Provide the (X, Y) coordinate of the cell's center where the given text is located.  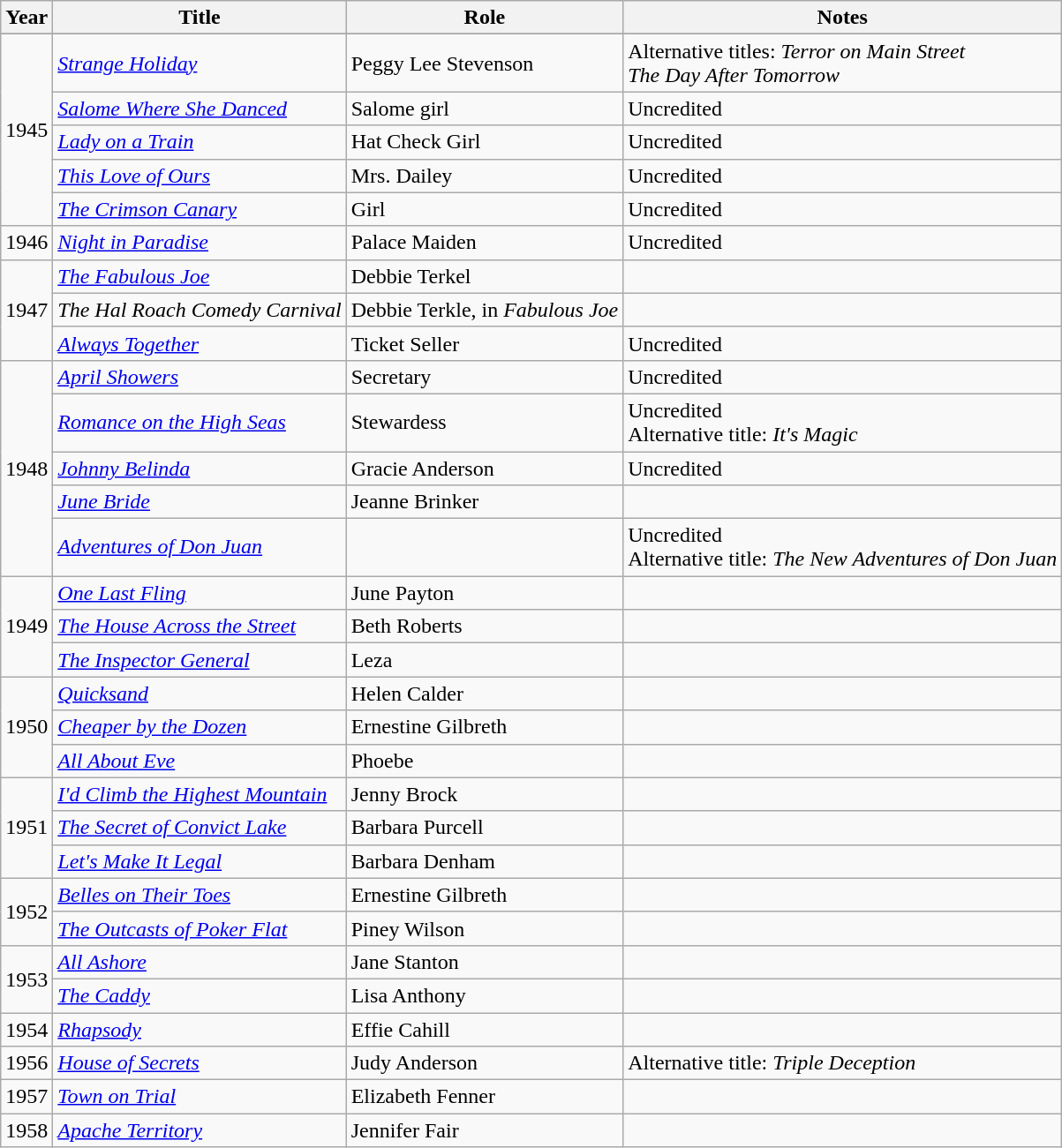
Stewardess (485, 422)
1956 (26, 1063)
Adventures of Don Juan (200, 547)
All Ashore (200, 962)
Alternative titles: Terror on Main StreetThe Day After Tomorrow (842, 64)
I'd Climb the Highest Mountain (200, 794)
The Fabulous Joe (200, 276)
Romance on the High Seas (200, 422)
The Hal Roach Comedy Carnival (200, 310)
One Last Fling (200, 593)
Gracie Anderson (485, 469)
Lisa Anthony (485, 995)
All About Eve (200, 761)
The Crimson Canary (200, 209)
Debbie Terkle, in Fabulous Joe (485, 310)
1947 (26, 310)
Phoebe (485, 761)
Always Together (200, 343)
Girl (485, 209)
Strange Holiday (200, 64)
Hat Check Girl (485, 142)
1948 (26, 468)
Role (485, 18)
Jeanne Brinker (485, 502)
Johnny Belinda (200, 469)
Mrs. Dailey (485, 176)
Belles on Their Toes (200, 895)
1958 (26, 1130)
Alternative title: Triple Deception (842, 1063)
1954 (26, 1030)
1945 (26, 131)
Secretary (485, 377)
Town on Trial (200, 1097)
Cheaper by the Dozen (200, 727)
The Caddy (200, 995)
Notes (842, 18)
Salome girl (485, 109)
House of Secrets (200, 1063)
Judy Anderson (485, 1063)
1952 (26, 912)
1951 (26, 828)
Piney Wilson (485, 928)
The House Across the Street (200, 627)
Debbie Terkel (485, 276)
1949 (26, 627)
Night in Paradise (200, 243)
UncreditedAlternative title: The New Adventures of Don Juan (842, 547)
The Secret of Convict Lake (200, 828)
Effie Cahill (485, 1030)
Let's Make It Legal (200, 861)
1957 (26, 1097)
Palace Maiden (485, 243)
June Payton (485, 593)
Ticket Seller (485, 343)
The Inspector General (200, 660)
Quicksand (200, 694)
Apache Territory (200, 1130)
UncreditedAlternative title: It's Magic (842, 422)
Rhapsody (200, 1030)
Jenny Brock (485, 794)
Helen Calder (485, 694)
The Outcasts of Poker Flat (200, 928)
June Bride (200, 502)
Peggy Lee Stevenson (485, 64)
Lady on a Train (200, 142)
Leza (485, 660)
Barbara Denham (485, 861)
1946 (26, 243)
Jennifer Fair (485, 1130)
Year (26, 18)
1953 (26, 979)
Beth Roberts (485, 627)
1950 (26, 727)
April Showers (200, 377)
This Love of Ours (200, 176)
Jane Stanton (485, 962)
Barbara Purcell (485, 828)
Elizabeth Fenner (485, 1097)
Title (200, 18)
Salome Where She Danced (200, 109)
